For the text-containing cell, return its midpoint in [x, y] coordinate format. 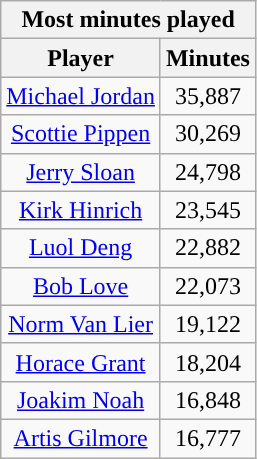
Player [81, 58]
Artis Gilmore [81, 438]
30,269 [208, 134]
Michael Jordan [81, 96]
Joakim Noah [81, 400]
Minutes [208, 58]
Luol Deng [81, 248]
19,122 [208, 324]
Kirk Hinrich [81, 210]
16,777 [208, 438]
18,204 [208, 362]
Horace Grant [81, 362]
16,848 [208, 400]
22,882 [208, 248]
24,798 [208, 172]
35,887 [208, 96]
Jerry Sloan [81, 172]
23,545 [208, 210]
Scottie Pippen [81, 134]
Norm Van Lier [81, 324]
22,073 [208, 286]
Bob Love [81, 286]
Most minutes played [128, 20]
